From the cell containing the given text, extract its center point as (X, Y) coordinate. 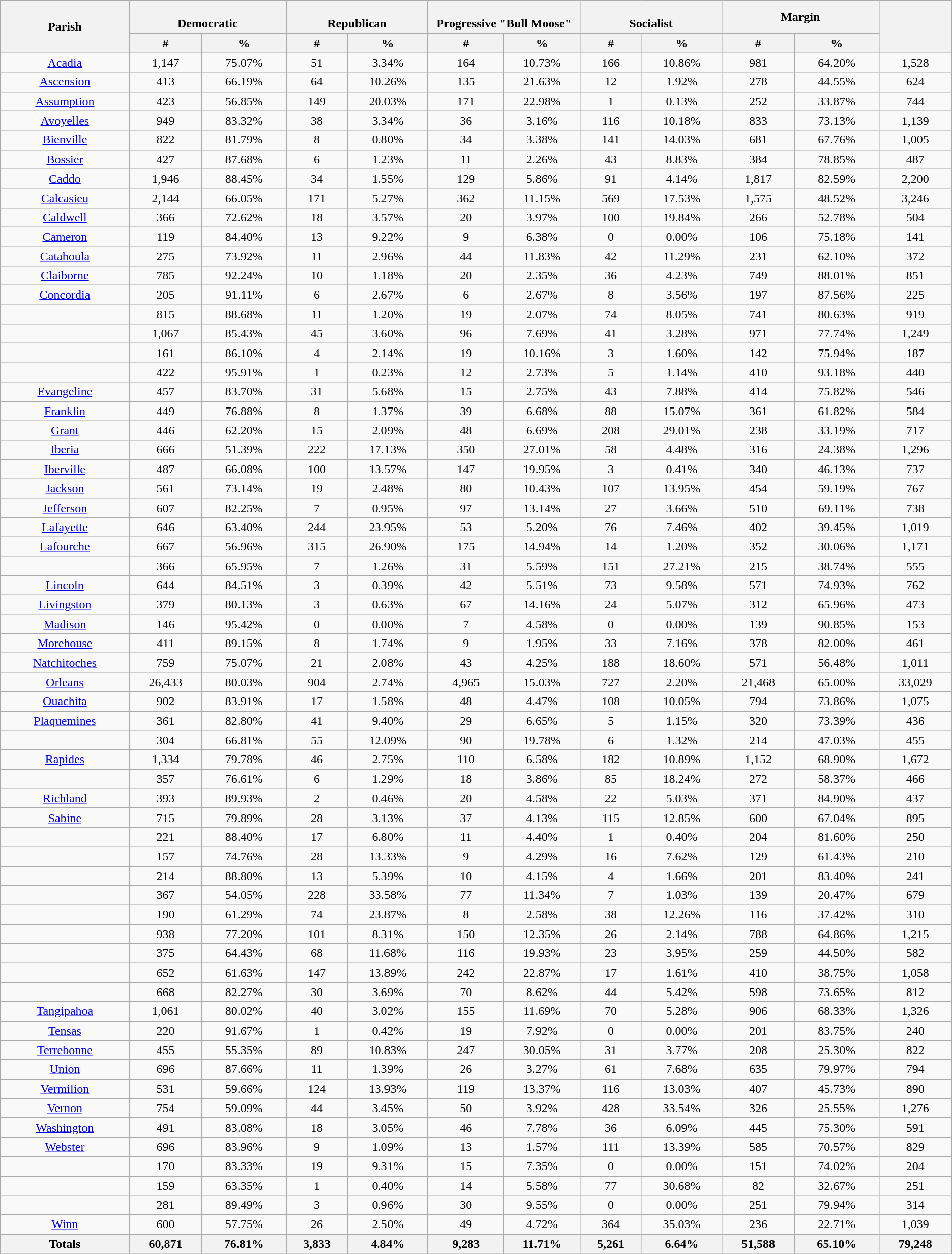
5.28% (681, 1011)
3,246 (915, 198)
88.45% (244, 179)
Evangeline (65, 392)
15.03% (542, 682)
81.60% (837, 837)
0.41% (681, 469)
281 (166, 1205)
561 (166, 488)
90.85% (837, 624)
50 (466, 1108)
1.61% (681, 973)
9.40% (388, 721)
1,067 (166, 334)
310 (915, 915)
6.80% (388, 837)
Madison (65, 624)
63.40% (244, 527)
364 (611, 1224)
531 (166, 1089)
45.73% (837, 1089)
88.01% (837, 276)
91.67% (244, 1031)
83.32% (244, 121)
19.84% (681, 217)
33 (611, 644)
510 (758, 508)
67 (466, 605)
3.45% (388, 1108)
Cameron (65, 237)
91.11% (244, 295)
11.15% (542, 198)
414 (758, 392)
146 (166, 624)
190 (166, 915)
1,075 (915, 702)
Lincoln (65, 586)
153 (915, 624)
272 (758, 779)
25.55% (837, 1108)
5.59% (542, 566)
Calcasieu (65, 198)
5.03% (681, 798)
446 (166, 430)
3.86% (542, 779)
20.03% (388, 101)
75.30% (837, 1127)
221 (166, 837)
1.09% (388, 1147)
Claiborne (65, 276)
407 (758, 1089)
971 (758, 334)
108 (611, 702)
48.52% (837, 198)
4.47% (542, 702)
6.69% (542, 430)
1,152 (758, 760)
1.58% (388, 702)
79.94% (837, 1205)
59.19% (837, 488)
Iberia (65, 450)
644 (166, 586)
29.01% (681, 430)
378 (758, 644)
65.95% (244, 566)
2.20% (681, 682)
7.69% (542, 334)
84.90% (837, 798)
89.93% (244, 798)
1.60% (681, 353)
76.88% (244, 411)
466 (915, 779)
0.13% (681, 101)
4.15% (542, 876)
1,249 (915, 334)
81.79% (244, 140)
4.40% (542, 837)
437 (915, 798)
222 (317, 450)
10.26% (388, 82)
11.29% (681, 256)
2.08% (388, 663)
1,672 (915, 760)
Socialist (651, 17)
362 (466, 198)
1.92% (681, 82)
4.13% (542, 818)
314 (915, 1205)
Margin (800, 17)
68 (317, 953)
1.95% (542, 644)
9,283 (466, 1244)
26,433 (166, 682)
1.14% (681, 372)
61 (611, 1069)
13.93% (388, 1089)
3.16% (542, 121)
Lafourche (65, 546)
80.13% (244, 605)
60,871 (166, 1244)
1.66% (681, 876)
5.27% (388, 198)
82.00% (837, 644)
Avoyelles (65, 121)
182 (611, 760)
440 (915, 372)
7.46% (681, 527)
40 (317, 1011)
75.94% (837, 353)
38.74% (837, 566)
1,147 (166, 63)
68.90% (837, 760)
86.10% (244, 353)
74.02% (837, 1166)
457 (166, 392)
16 (611, 856)
1.37% (388, 411)
Sabine (65, 818)
37.42% (837, 915)
47.03% (837, 740)
0.80% (388, 140)
Republican (357, 17)
33,029 (915, 682)
815 (166, 314)
2.35% (542, 276)
83.33% (244, 1166)
413 (166, 82)
491 (166, 1127)
46.13% (837, 469)
70.57% (837, 1147)
76.61% (244, 779)
106 (758, 237)
1,528 (915, 63)
23 (611, 953)
89.49% (244, 1205)
79.78% (244, 760)
62.20% (244, 430)
45 (317, 334)
75.18% (837, 237)
449 (166, 411)
7.88% (681, 392)
357 (166, 779)
61.29% (244, 915)
316 (758, 450)
3.92% (542, 1108)
14.16% (542, 605)
159 (166, 1186)
555 (915, 566)
231 (758, 256)
242 (466, 973)
1,575 (758, 198)
65.96% (837, 605)
32.67% (837, 1186)
52.78% (837, 217)
20.47% (837, 895)
0.46% (388, 798)
55 (317, 740)
981 (758, 63)
22.87% (542, 973)
161 (166, 353)
59.66% (244, 1089)
49 (466, 1224)
904 (317, 682)
738 (915, 508)
27.01% (542, 450)
Tensas (65, 1031)
5.68% (388, 392)
64.86% (837, 934)
83.91% (244, 702)
7.92% (542, 1031)
0.96% (388, 1205)
175 (466, 546)
0.42% (388, 1031)
96 (466, 334)
83.75% (837, 1031)
10.86% (681, 63)
14.94% (542, 546)
166 (611, 63)
3.97% (542, 217)
66.05% (244, 198)
9.58% (681, 586)
1,058 (915, 973)
56.96% (244, 546)
17.53% (681, 198)
33.54% (681, 1108)
Grant (65, 430)
2.09% (388, 430)
Caldwell (65, 217)
84.40% (244, 237)
68.33% (837, 1011)
767 (915, 488)
77.74% (837, 334)
250 (915, 837)
788 (758, 934)
164 (466, 63)
88.68% (244, 314)
667 (166, 546)
90 (466, 740)
110 (466, 760)
73.14% (244, 488)
829 (915, 1147)
Washington (65, 1127)
80.63% (837, 314)
715 (166, 818)
5.07% (681, 605)
240 (915, 1031)
24 (611, 605)
59.09% (244, 1108)
0.95% (388, 508)
2.50% (388, 1224)
5,261 (611, 1244)
1,061 (166, 1011)
727 (611, 682)
Democratic (207, 17)
Orleans (65, 682)
83.70% (244, 392)
13.14% (542, 508)
75.82% (837, 392)
591 (915, 1127)
61.82% (837, 411)
115 (611, 818)
64 (317, 82)
379 (166, 605)
44.55% (837, 82)
1.57% (542, 1147)
10.05% (681, 702)
312 (758, 605)
5.42% (681, 992)
2,200 (915, 179)
4.72% (542, 1224)
Plaquemines (65, 721)
88.80% (244, 876)
18.24% (681, 779)
Iberville (65, 469)
33.87% (837, 101)
1.39% (388, 1069)
61.43% (837, 856)
833 (758, 121)
252 (758, 101)
11.71% (542, 1244)
69.11% (837, 508)
1.03% (681, 895)
55.35% (244, 1050)
85.43% (244, 334)
63.35% (244, 1186)
461 (915, 644)
3.95% (681, 953)
384 (758, 159)
82.80% (244, 721)
95.42% (244, 624)
646 (166, 527)
157 (166, 856)
Progressive "Bull Moose" (503, 17)
546 (915, 392)
21 (317, 663)
85 (611, 779)
77.20% (244, 934)
445 (758, 1127)
938 (166, 934)
225 (915, 295)
67.76% (837, 140)
598 (758, 992)
4.48% (681, 450)
87.68% (244, 159)
19.93% (542, 953)
79.89% (244, 818)
66.81% (244, 740)
12.26% (681, 915)
6.38% (542, 237)
4.25% (542, 663)
39.45% (837, 527)
21.63% (542, 82)
57.75% (244, 1224)
585 (758, 1147)
454 (758, 488)
8.83% (681, 159)
10.16% (542, 353)
411 (166, 644)
4.29% (542, 856)
5.86% (542, 179)
367 (166, 895)
737 (915, 469)
2.96% (388, 256)
95.91% (244, 372)
1,326 (915, 1011)
7.16% (681, 644)
101 (317, 934)
38.75% (837, 973)
9.55% (542, 1205)
Parish (65, 26)
Ascension (65, 82)
607 (166, 508)
744 (915, 101)
83.40% (837, 876)
21,468 (758, 682)
27 (611, 508)
Jefferson (65, 508)
53 (466, 527)
1,171 (915, 546)
73.13% (837, 121)
890 (915, 1089)
266 (758, 217)
13.03% (681, 1089)
82.25% (244, 508)
12.35% (542, 934)
61.63% (244, 973)
10.83% (388, 1050)
1,334 (166, 760)
785 (166, 276)
504 (915, 217)
187 (915, 353)
851 (915, 276)
584 (915, 411)
762 (915, 586)
5.51% (542, 586)
78.85% (837, 159)
Ouachita (65, 702)
39 (466, 411)
17.13% (388, 450)
73.86% (837, 702)
1.23% (388, 159)
84.51% (244, 586)
205 (166, 295)
73 (611, 586)
30.06% (837, 546)
18.60% (681, 663)
320 (758, 721)
428 (611, 1108)
241 (915, 876)
7.62% (681, 856)
Tangipahoa (65, 1011)
142 (758, 353)
56.85% (244, 101)
73.65% (837, 992)
Morehouse (65, 644)
150 (466, 934)
236 (758, 1224)
Winn (65, 1224)
19.95% (542, 469)
13.89% (388, 973)
210 (915, 856)
759 (166, 663)
87.56% (837, 295)
8.05% (681, 314)
6.64% (681, 1244)
64.43% (244, 953)
11.68% (388, 953)
11.83% (542, 256)
Richland (65, 798)
67.04% (837, 818)
97 (466, 508)
66.08% (244, 469)
22 (611, 798)
275 (166, 256)
5.39% (388, 876)
402 (758, 527)
244 (317, 527)
82 (758, 1186)
1.18% (388, 276)
26.90% (388, 546)
4.23% (681, 276)
Caddo (65, 179)
Franklin (65, 411)
895 (915, 818)
Vernon (65, 1108)
Natchitoches (65, 663)
749 (758, 276)
83.08% (244, 1127)
51.39% (244, 450)
13.37% (542, 1089)
371 (758, 798)
393 (166, 798)
1.26% (388, 566)
56.48% (837, 663)
58.37% (837, 779)
1,817 (758, 179)
569 (611, 198)
62.10% (837, 256)
352 (758, 546)
3.77% (681, 1050)
Concordia (65, 295)
3.69% (388, 992)
30.05% (542, 1050)
74.93% (837, 586)
10.89% (681, 760)
1.32% (681, 740)
1,011 (915, 663)
473 (915, 605)
30.68% (681, 1186)
Webster (65, 1147)
8.31% (388, 934)
188 (611, 663)
91 (611, 179)
24.38% (837, 450)
Union (65, 1069)
2.48% (388, 488)
Rapides (65, 760)
88.40% (244, 837)
906 (758, 1011)
155 (466, 1011)
Bienville (65, 140)
83.96% (244, 1147)
340 (758, 469)
33.19% (837, 430)
4,965 (466, 682)
259 (758, 953)
111 (611, 1147)
72.62% (244, 217)
3.56% (681, 295)
1,019 (915, 527)
919 (915, 314)
1.74% (388, 644)
3,833 (317, 1244)
1.15% (681, 721)
2.07% (542, 314)
238 (758, 430)
79.97% (837, 1069)
89 (317, 1050)
Vermilion (65, 1089)
436 (915, 721)
80.02% (244, 1011)
197 (758, 295)
13.57% (388, 469)
12.85% (681, 818)
149 (317, 101)
3.02% (388, 1011)
82.59% (837, 179)
12.09% (388, 740)
22.71% (837, 1224)
1,946 (166, 179)
666 (166, 450)
35.03% (681, 1224)
902 (166, 702)
80 (466, 488)
51,588 (758, 1244)
2.26% (542, 159)
423 (166, 101)
652 (166, 973)
27.21% (681, 566)
92.24% (244, 276)
29 (466, 721)
22.98% (542, 101)
3.28% (681, 334)
5.58% (542, 1186)
66.19% (244, 82)
33.58% (388, 895)
3.13% (388, 818)
80.03% (244, 682)
Jackson (65, 488)
13.33% (388, 856)
2 (317, 798)
1.29% (388, 779)
0.39% (388, 586)
1,276 (915, 1108)
0.23% (388, 372)
3.27% (542, 1069)
Lafayette (65, 527)
88 (611, 411)
7.78% (542, 1127)
6.09% (681, 1127)
Bossier (65, 159)
2.74% (388, 682)
87.66% (244, 1069)
754 (166, 1108)
3.57% (388, 217)
679 (915, 895)
1,215 (915, 934)
4.84% (388, 1244)
93.18% (837, 372)
4.14% (681, 179)
7.68% (681, 1069)
278 (758, 82)
6.58% (542, 760)
7.35% (542, 1166)
228 (317, 895)
76.81% (244, 1244)
220 (166, 1031)
635 (758, 1069)
624 (915, 82)
10.18% (681, 121)
326 (758, 1108)
23.87% (388, 915)
717 (915, 430)
681 (758, 140)
170 (166, 1166)
315 (317, 546)
73.92% (244, 256)
0.63% (388, 605)
89.15% (244, 644)
82.27% (244, 992)
54.05% (244, 895)
74.76% (244, 856)
6.68% (542, 411)
Terrebonne (65, 1050)
812 (915, 992)
247 (466, 1050)
58 (611, 450)
37 (466, 818)
375 (166, 953)
1,005 (915, 140)
107 (611, 488)
8.62% (542, 992)
13.39% (681, 1147)
1.55% (388, 179)
51 (317, 63)
3.38% (542, 140)
5.20% (542, 527)
15.07% (681, 411)
Acadia (65, 63)
64.20% (837, 63)
65.00% (837, 682)
79,248 (915, 1244)
3.60% (388, 334)
9.22% (388, 237)
949 (166, 121)
1,039 (915, 1224)
14.03% (681, 140)
304 (166, 740)
13.95% (681, 488)
Assumption (65, 101)
76 (611, 527)
741 (758, 314)
2,144 (166, 198)
11.69% (542, 1011)
9.31% (388, 1166)
135 (466, 82)
3.05% (388, 1127)
668 (166, 992)
73.39% (837, 721)
350 (466, 450)
2.58% (542, 915)
372 (915, 256)
215 (758, 566)
1,139 (915, 121)
44.50% (837, 953)
Catahoula (65, 256)
422 (166, 372)
10.73% (542, 63)
3.66% (681, 508)
2.73% (542, 372)
19.78% (542, 740)
124 (317, 1089)
25.30% (837, 1050)
65.10% (837, 1244)
23.95% (388, 527)
427 (166, 159)
Livingston (65, 605)
582 (915, 953)
10.43% (542, 488)
1,296 (915, 450)
Totals (65, 1244)
6.65% (542, 721)
11.34% (542, 895)
